For the text-containing cell, return its midpoint in (X, Y) coordinate format. 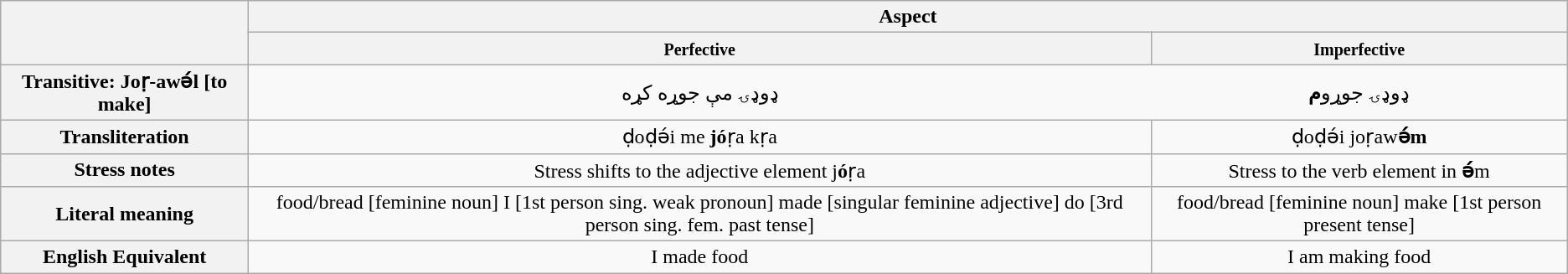
ḍoḍə́i me jóṛa kṛa (699, 137)
I made food (699, 257)
Stress to the verb element in ə́m (1359, 170)
I am making food (1359, 257)
food/bread [feminine noun] make [1st person present tense] (1359, 215)
Transitive: Joṛ-awə́l [to make] (125, 92)
Aspect (908, 17)
ډوډۍ مې جوړه کړه (699, 92)
ḍoḍə́i joṛawə́m (1359, 137)
Literal meaning (125, 215)
Transliteration (125, 137)
Perfective (699, 49)
food/bread [feminine noun] I [1st person sing. weak pronoun] made [singular feminine adjective] do [3rd person sing. fem. past tense] (699, 215)
ډوډۍ جوړوم (1359, 92)
Stress notes (125, 170)
Stress shifts to the adjective element jóṛa (699, 170)
Imperfective (1359, 49)
English Equivalent (125, 257)
